Return the (x, y) coordinate for the center point of the cell that contains the specified text.  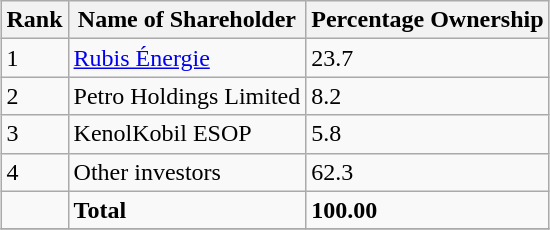
Rubis Énergie (187, 58)
Percentage Ownership (428, 20)
1 (34, 58)
KenolKobil ESOP (187, 134)
5.8 (428, 134)
62.3 (428, 172)
2 (34, 96)
23.7 (428, 58)
100.00 (428, 210)
8.2 (428, 96)
4 (34, 172)
Other investors (187, 172)
Name of Shareholder (187, 20)
3 (34, 134)
Petro Holdings Limited (187, 96)
Total (187, 210)
Rank (34, 20)
